Return (X, Y) of the center of cell containing provided text 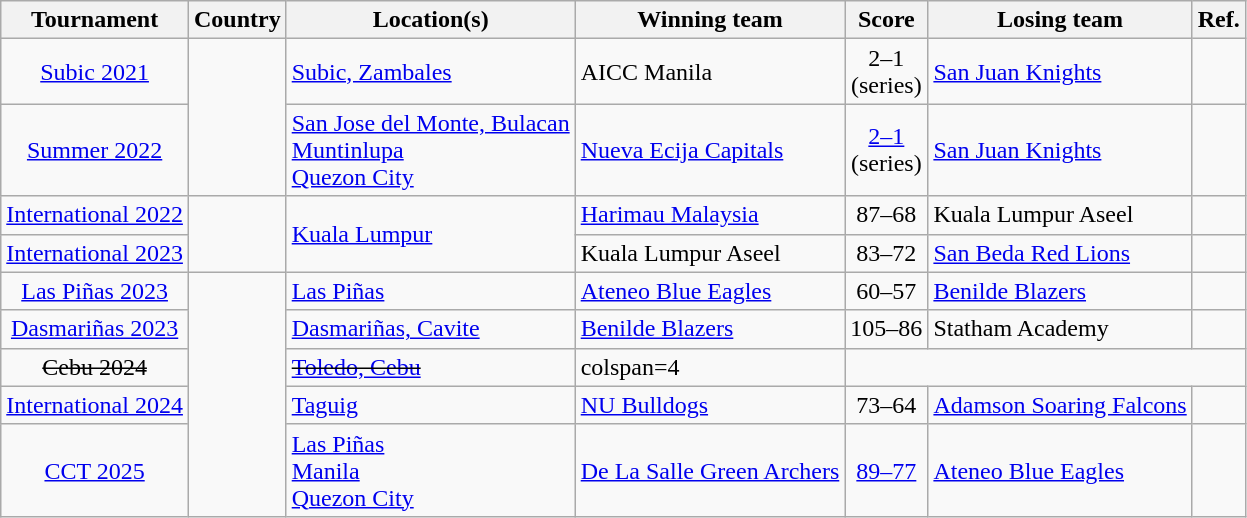
Cebu 2024 (95, 367)
NU Bulldogs (710, 405)
colspan=4 (710, 367)
Ref. (1218, 20)
Toledo, Cebu (430, 367)
International 2022 (95, 215)
Harimau Malaysia (710, 215)
De La Salle Green Archers (710, 470)
73–64 (886, 405)
Statham Academy (1060, 329)
Taguig (430, 405)
Las Piñas 2023 (95, 291)
Kuala Lumpur (430, 234)
CCT 2025 (95, 470)
83–72 (886, 253)
Summer 2022 (95, 150)
Tournament (95, 20)
Las Piñas (430, 291)
105–86 (886, 329)
Adamson Soaring Falcons (1060, 405)
Country (237, 20)
Losing team (1060, 20)
International 2023 (95, 253)
60–57 (886, 291)
Dasmariñas 2023 (95, 329)
Subic 2021 (95, 72)
San Beda Red Lions (1060, 253)
San Jose del Monte, Bulacan Muntinlupa Quezon City (430, 150)
89–77 (886, 470)
AICC Manila (710, 72)
87–68 (886, 215)
Nueva Ecija Capitals (710, 150)
Location(s) (430, 20)
Score (886, 20)
Las Piñas Manila Quezon City (430, 470)
Winning team (710, 20)
Subic, Zambales (430, 72)
Dasmariñas, Cavite (430, 329)
International 2024 (95, 405)
